Return [X, Y] of the center of cell containing provided text 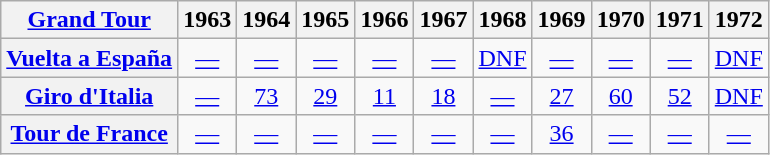
1965 [326, 20]
Giro d'Italia [90, 96]
1964 [266, 20]
60 [620, 96]
Vuelta a España [90, 58]
1969 [562, 20]
11 [384, 96]
29 [326, 96]
Grand Tour [90, 20]
1970 [620, 20]
36 [562, 134]
18 [444, 96]
73 [266, 96]
Tour de France [90, 134]
1972 [738, 20]
27 [562, 96]
1968 [502, 20]
1967 [444, 20]
52 [680, 96]
1963 [208, 20]
1971 [680, 20]
1966 [384, 20]
